Determine the (x, y) coordinate at the center of the cell enclosing the given text.  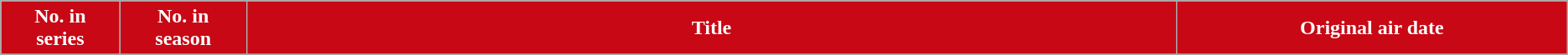
Title (711, 28)
No. inseason (183, 28)
No. inseries (60, 28)
Original air date (1372, 28)
